Detect which cell encompasses the target text, then output its [x, y] center coordinate. 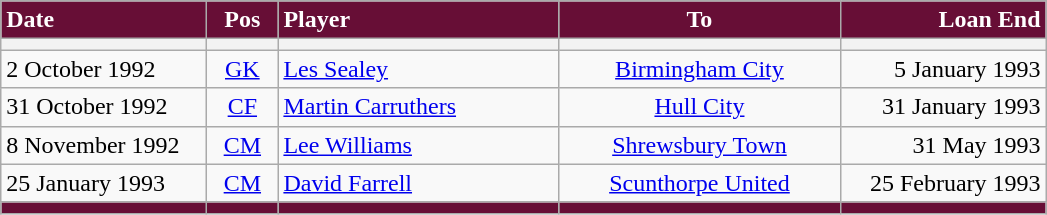
31 May 1993 [943, 145]
31 January 1993 [943, 107]
Birmingham City [700, 69]
Player [418, 20]
Martin Carruthers [418, 107]
2 October 1992 [104, 69]
31 October 1992 [104, 107]
25 January 1993 [104, 183]
Date [104, 20]
25 February 1993 [943, 183]
Scunthorpe United [700, 183]
Pos [242, 20]
8 November 1992 [104, 145]
Shrewsbury Town [700, 145]
CF [242, 107]
Les Sealey [418, 69]
David Farrell [418, 183]
5 January 1993 [943, 69]
Lee Williams [418, 145]
GK [242, 69]
Loan End [943, 20]
Hull City [700, 107]
To [700, 20]
